Detect which cell encompasses the target text, then output its [X, Y] center coordinate. 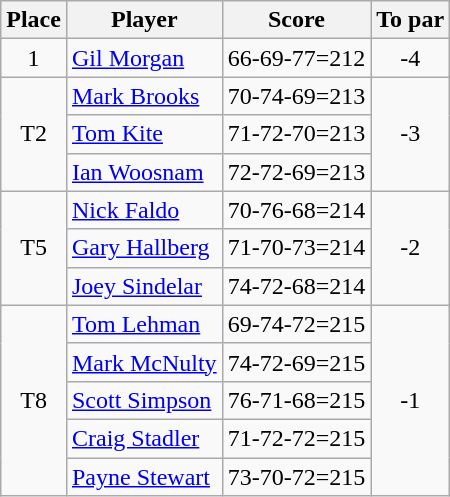
Mark Brooks [144, 96]
Place [34, 20]
72-72-69=213 [296, 172]
-3 [410, 134]
-2 [410, 248]
-4 [410, 58]
71-72-70=213 [296, 134]
66-69-77=212 [296, 58]
Tom Kite [144, 134]
74-72-68=214 [296, 286]
Gary Hallberg [144, 248]
T5 [34, 248]
Player [144, 20]
Score [296, 20]
Joey Sindelar [144, 286]
Mark McNulty [144, 362]
71-72-72=215 [296, 438]
73-70-72=215 [296, 477]
Payne Stewart [144, 477]
Ian Woosnam [144, 172]
T2 [34, 134]
Nick Faldo [144, 210]
Scott Simpson [144, 400]
Craig Stadler [144, 438]
69-74-72=215 [296, 324]
74-72-69=215 [296, 362]
-1 [410, 400]
To par [410, 20]
Gil Morgan [144, 58]
Tom Lehman [144, 324]
76-71-68=215 [296, 400]
70-74-69=213 [296, 96]
70-76-68=214 [296, 210]
71-70-73=214 [296, 248]
1 [34, 58]
T8 [34, 400]
